Return the [X, Y] coordinate for the center point of the cell that contains the specified text.  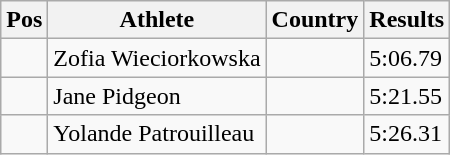
Country [315, 20]
Results [407, 20]
Pos [24, 20]
Yolande Patrouilleau [157, 134]
Athlete [157, 20]
5:21.55 [407, 96]
5:26.31 [407, 134]
Zofia Wieciorkowska [157, 58]
5:06.79 [407, 58]
Jane Pidgeon [157, 96]
